Return (X, Y) of the center of cell containing provided text 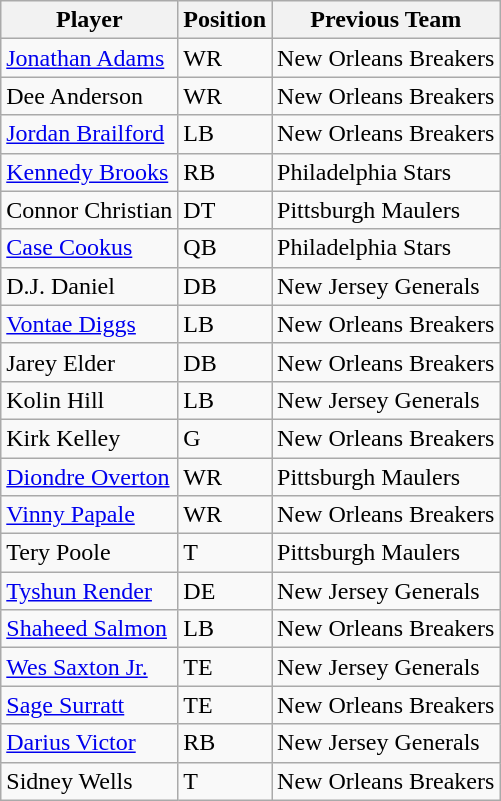
Sidney Wells (90, 781)
Dee Anderson (90, 96)
Tery Poole (90, 553)
Jarey Elder (90, 362)
D.J. Daniel (90, 286)
DT (225, 210)
Diondre Overton (90, 477)
Vinny Papale (90, 515)
Kolin Hill (90, 400)
Previous Team (386, 20)
Tyshun Render (90, 591)
Player (90, 20)
Jordan Brailford (90, 134)
Vontae Diggs (90, 324)
Jonathan Adams (90, 58)
QB (225, 248)
G (225, 438)
Shaheed Salmon (90, 629)
Connor Christian (90, 210)
Case Cookus (90, 248)
Kennedy Brooks (90, 172)
DE (225, 591)
Kirk Kelley (90, 438)
Position (225, 20)
Wes Saxton Jr. (90, 667)
Sage Surratt (90, 705)
Darius Victor (90, 743)
